Pinpoint the cell where the given text exists, returning its [X, Y] midpoint coordinate. 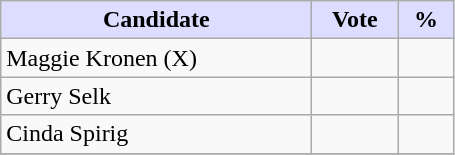
Vote [355, 20]
Gerry Selk [156, 96]
Cinda Spirig [156, 134]
Maggie Kronen (X) [156, 58]
% [426, 20]
Candidate [156, 20]
